Find where the given text appears and provide that cell's center as [X, Y] coordinate. 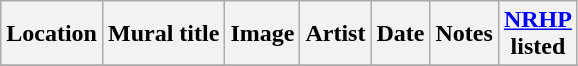
Mural title [163, 34]
Notes [464, 34]
Image [262, 34]
Artist [336, 34]
NRHPlisted [538, 34]
Date [400, 34]
Location [52, 34]
